Output the (x, y) coordinate of the center of the cell containing the given text.  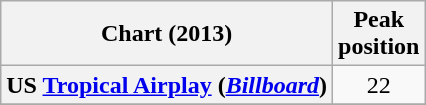
Peakposition (379, 34)
Chart (2013) (167, 34)
22 (379, 85)
US Tropical Airplay (Billboard) (167, 85)
